From the cell containing the given text, extract its center point as [X, Y] coordinate. 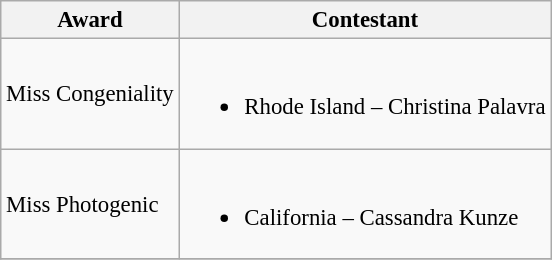
Miss Photogenic [90, 204]
California – Cassandra Kunze [365, 204]
Miss Congeniality [90, 94]
Contestant [365, 20]
Award [90, 20]
Rhode Island – Christina Palavra [365, 94]
